From the cell containing the given text, extract its center point as (x, y) coordinate. 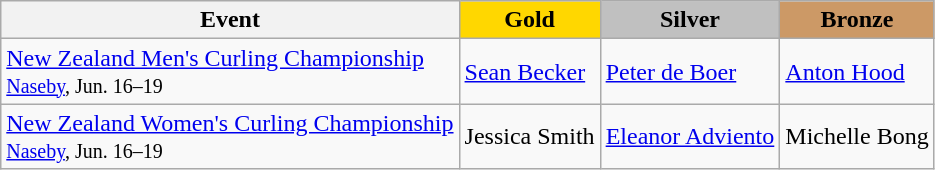
Jessica Smith (530, 136)
Gold (530, 20)
Peter de Boer (690, 72)
New Zealand Women's Curling Championship Naseby, Jun. 16–19 (230, 136)
Event (230, 20)
Bronze (857, 20)
Eleanor Adviento (690, 136)
New Zealand Men's Curling Championship Naseby, Jun. 16–19 (230, 72)
Anton Hood (857, 72)
Silver (690, 20)
Sean Becker (530, 72)
Michelle Bong (857, 136)
